Capture the cell that displays the provided text and extract its (x, y) central coordinate. 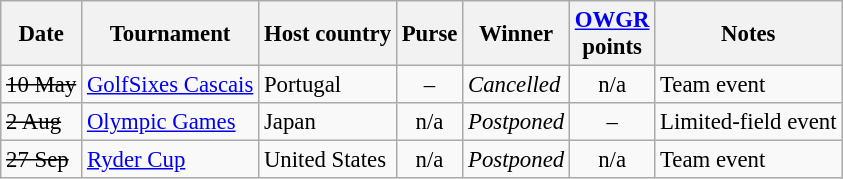
Portugal (328, 85)
Cancelled (516, 85)
GolfSixes Cascais (170, 85)
10 May (42, 85)
Host country (328, 34)
Olympic Games (170, 122)
Notes (748, 34)
Ryder Cup (170, 160)
Winner (516, 34)
Date (42, 34)
27 Sep (42, 160)
Tournament (170, 34)
Japan (328, 122)
United States (328, 160)
Purse (429, 34)
OWGRpoints (612, 34)
Limited-field event (748, 122)
2 Aug (42, 122)
